Output the [x, y] coordinate of the center of the cell containing the given text.  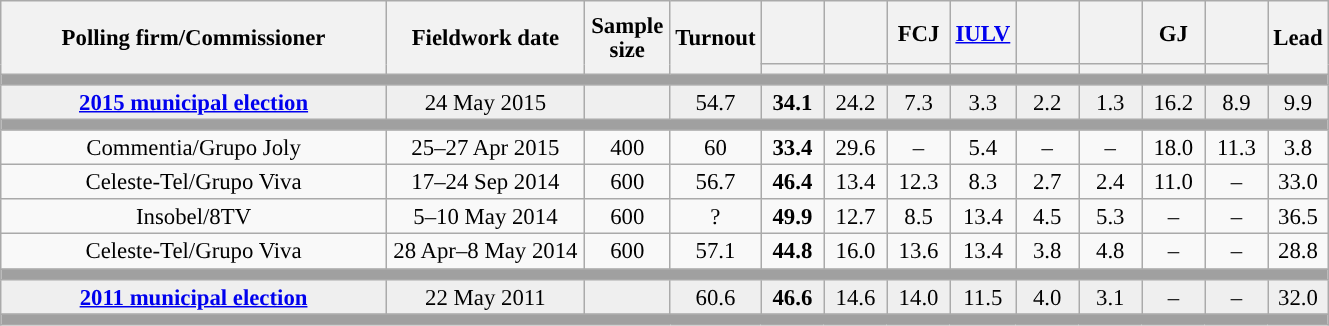
22 May 2011 [485, 296]
2.2 [1048, 102]
36.5 [1298, 218]
Fieldwork date [485, 38]
3.1 [1110, 296]
11.0 [1174, 182]
33.0 [1298, 182]
Lead [1298, 38]
12.3 [918, 182]
FCJ [918, 32]
60 [716, 148]
400 [627, 148]
28 Apr–8 May 2014 [485, 252]
60.6 [716, 296]
3.3 [982, 102]
29.6 [856, 148]
Sample size [627, 38]
11.3 [1236, 148]
5.3 [1110, 218]
16.2 [1174, 102]
44.8 [792, 252]
14.0 [918, 296]
5–10 May 2014 [485, 218]
IULV [982, 32]
2.7 [1048, 182]
8.9 [1236, 102]
4.0 [1048, 296]
12.7 [856, 218]
33.4 [792, 148]
46.4 [792, 182]
8.5 [918, 218]
Commentia/Grupo Joly [194, 148]
56.7 [716, 182]
9.9 [1298, 102]
Polling firm/Commissioner [194, 38]
? [716, 218]
1.3 [1110, 102]
54.7 [716, 102]
14.6 [856, 296]
GJ [1174, 32]
2011 municipal election [194, 296]
11.5 [982, 296]
2015 municipal election [194, 102]
24.2 [856, 102]
Turnout [716, 38]
4.5 [1048, 218]
Insobel/8TV [194, 218]
34.1 [792, 102]
13.6 [918, 252]
49.9 [792, 218]
16.0 [856, 252]
4.8 [1110, 252]
2.4 [1110, 182]
18.0 [1174, 148]
17–24 Sep 2014 [485, 182]
46.6 [792, 296]
7.3 [918, 102]
25–27 Apr 2015 [485, 148]
5.4 [982, 148]
28.8 [1298, 252]
8.3 [982, 182]
57.1 [716, 252]
32.0 [1298, 296]
24 May 2015 [485, 102]
